Pinpoint the cell where the given text exists, returning its (x, y) midpoint coordinate. 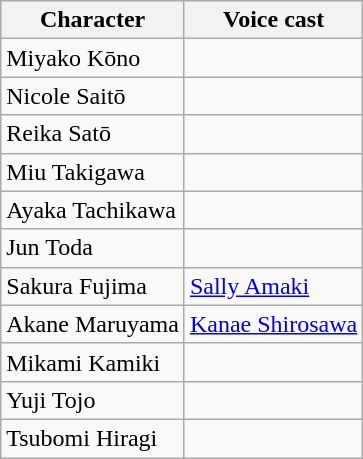
Yuji Tojo (93, 400)
Ayaka Tachikawa (93, 210)
Reika Satō (93, 134)
Miu Takigawa (93, 172)
Voice cast (273, 20)
Nicole Saitō (93, 96)
Jun Toda (93, 248)
Mikami Kamiki (93, 362)
Sally Amaki (273, 286)
Akane Maruyama (93, 324)
Tsubomi Hiragi (93, 438)
Kanae Shirosawa (273, 324)
Character (93, 20)
Sakura Fujima (93, 286)
Miyako Kōno (93, 58)
